Extract the [X, Y] coordinate from the center of the cell holding the provided text.  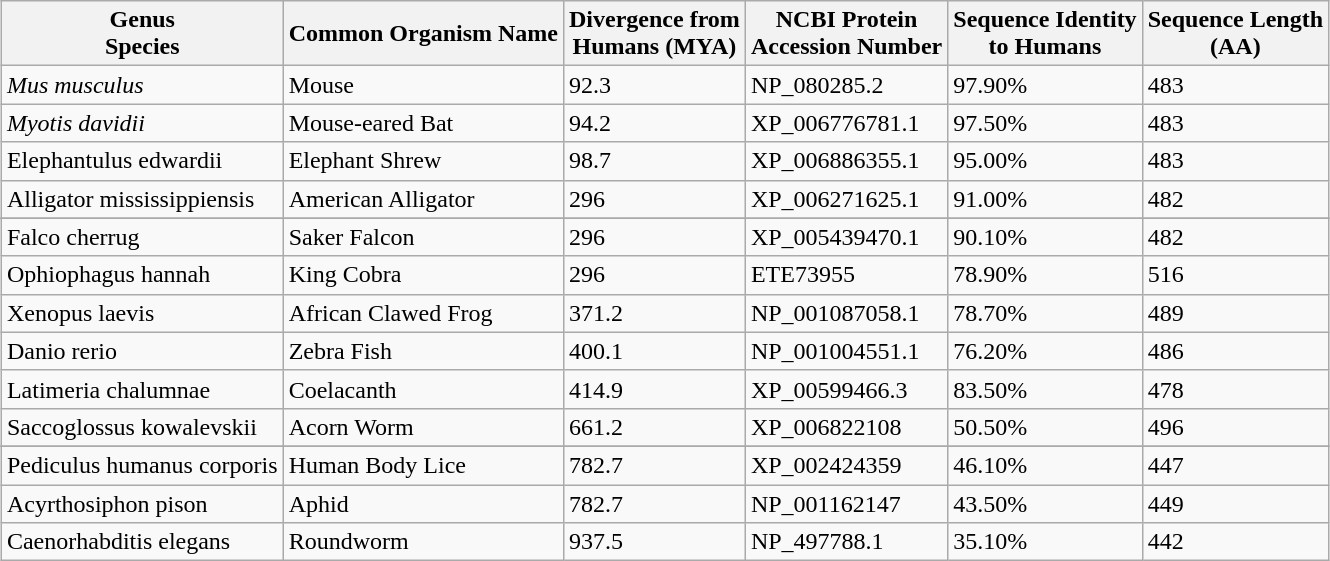
95.00% [1045, 161]
Mus musculus [142, 85]
King Cobra [423, 275]
Sequence Identityto Humans [1045, 34]
American Alligator [423, 199]
NP_497788.1 [846, 542]
NCBI ProteinAccession Number [846, 34]
Elephant Shrew [423, 161]
Pediculus humanus corporis [142, 465]
Danio rerio [142, 351]
98.7 [654, 161]
Roundworm [423, 542]
97.50% [1045, 123]
43.50% [1045, 503]
371.2 [654, 313]
400.1 [654, 351]
XP_002424359 [846, 465]
46.10% [1045, 465]
94.2 [654, 123]
Saccoglossus kowalevskii [142, 427]
Falco cherrug [142, 237]
African Clawed Frog [423, 313]
Common Organism Name [423, 34]
414.9 [654, 389]
GenusSpecies [142, 34]
Mouse-eared Bat [423, 123]
NP_001004551.1 [846, 351]
661.2 [654, 427]
NP_001162147 [846, 503]
Aphid [423, 503]
478 [1235, 389]
449 [1235, 503]
Coelacanth [423, 389]
Acorn Worm [423, 427]
Myotis davidii [142, 123]
50.50% [1045, 427]
Sequence Length(AA) [1235, 34]
83.50% [1045, 389]
Ophiophagus hannah [142, 275]
Divergence fromHumans (MYA) [654, 34]
ETE73955 [846, 275]
78.90% [1045, 275]
Elephantulus edwardii [142, 161]
Caenorhabditis elegans [142, 542]
92.3 [654, 85]
Latimeria chalumnae [142, 389]
XP_005439470.1 [846, 237]
Xenopus laevis [142, 313]
Alligator mississippiensis [142, 199]
516 [1235, 275]
496 [1235, 427]
76.20% [1045, 351]
Mouse [423, 85]
486 [1235, 351]
NP_001087058.1 [846, 313]
XP_006271625.1 [846, 199]
XP_006776781.1 [846, 123]
97.90% [1045, 85]
90.10% [1045, 237]
91.00% [1045, 199]
XP_006886355.1 [846, 161]
XP_00599466.3 [846, 389]
Acyrthosiphon pison [142, 503]
Human Body Lice [423, 465]
Zebra Fish [423, 351]
447 [1235, 465]
937.5 [654, 542]
78.70% [1045, 313]
XP_006822108 [846, 427]
Saker Falcon [423, 237]
442 [1235, 542]
489 [1235, 313]
NP_080285.2 [846, 85]
35.10% [1045, 542]
